Find where the given text appears and provide that cell's center as (x, y) coordinate. 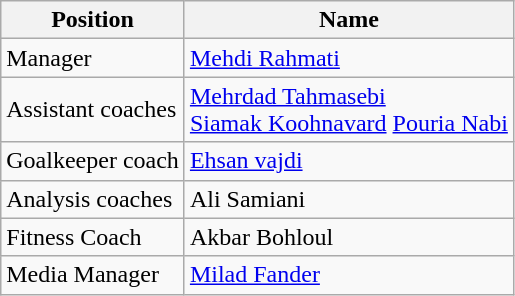
Milad Fander (348, 275)
Name (348, 20)
Goalkeeper coach (93, 161)
Mehdi Rahmati (348, 58)
Akbar Bohloul (348, 237)
Ehsan vajdi (348, 161)
Assistant coaches (93, 110)
Analysis coaches (93, 199)
Ali Samiani (348, 199)
Position (93, 20)
Manager (93, 58)
Media Manager (93, 275)
Mehrdad TahmasebiSiamak Koohnavard Pouria Nabi (348, 110)
Fitness Coach (93, 237)
